Locate the cell with the specified text and output its (X, Y) center coordinate. 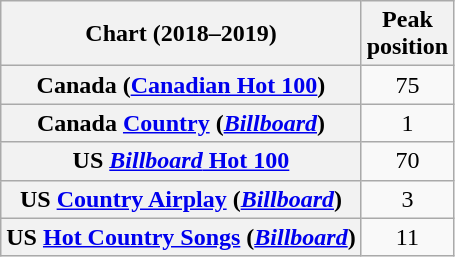
Canada Country (Billboard) (181, 123)
Chart (2018–2019) (181, 34)
US Hot Country Songs (Billboard) (181, 237)
Canada (Canadian Hot 100) (181, 85)
75 (407, 85)
US Country Airplay (Billboard) (181, 199)
11 (407, 237)
3 (407, 199)
US Billboard Hot 100 (181, 161)
70 (407, 161)
Peakposition (407, 34)
1 (407, 123)
